Capture the cell that displays the provided text and extract its [X, Y] central coordinate. 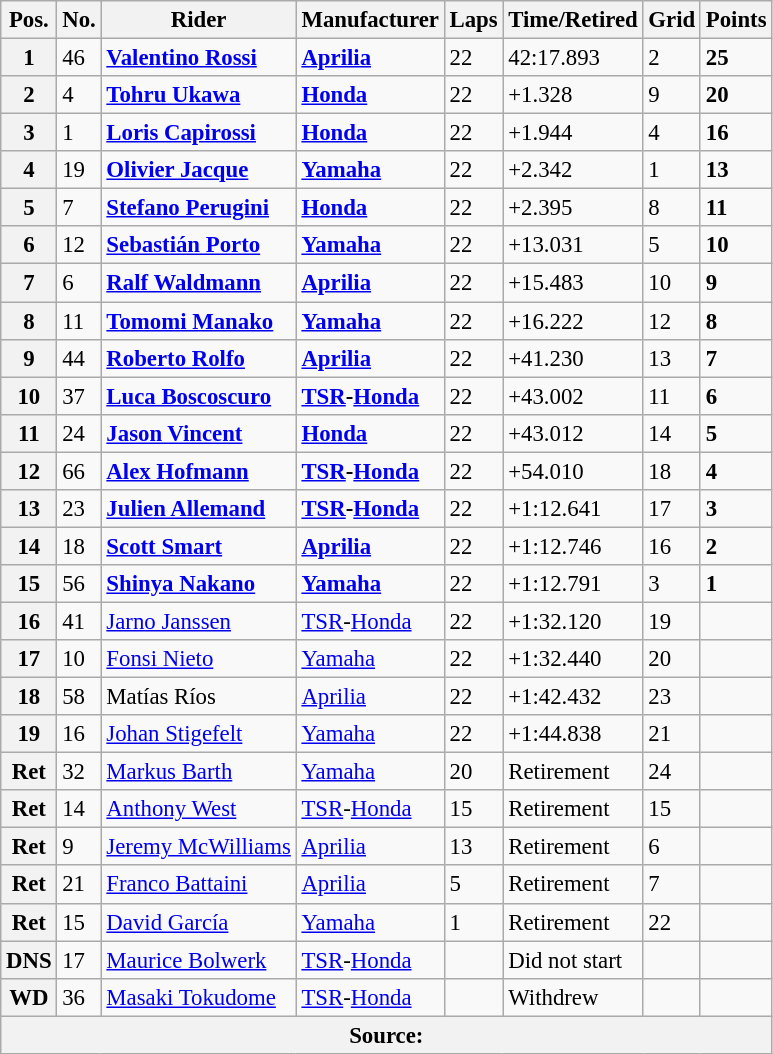
Jason Vincent [198, 433]
Franco Battaini [198, 885]
Scott Smart [198, 546]
+1:32.440 [573, 659]
Withdrew [573, 997]
Alex Hofmann [198, 471]
25 [736, 58]
Johan Stigefelt [198, 734]
Maurice Bolwerk [198, 960]
58 [79, 697]
Rider [198, 20]
+43.002 [573, 396]
Ralf Waldmann [198, 283]
Valentino Rossi [198, 58]
Julien Allemand [198, 509]
Grid [672, 20]
Olivier Jacque [198, 170]
Tomomi Manako [198, 321]
36 [79, 997]
Tohru Ukawa [198, 95]
41 [79, 621]
37 [79, 396]
Pos. [29, 20]
Markus Barth [198, 772]
Jarno Janssen [198, 621]
+13.031 [573, 245]
Sebastián Porto [198, 245]
+41.230 [573, 358]
Jeremy McWilliams [198, 847]
WD [29, 997]
+1.328 [573, 95]
DNS [29, 960]
+1.944 [573, 133]
+2.395 [573, 208]
32 [79, 772]
56 [79, 584]
+1:12.791 [573, 584]
+54.010 [573, 471]
Source: [386, 1035]
+1:42.432 [573, 697]
Anthony West [198, 809]
Shinya Nakano [198, 584]
+1:32.120 [573, 621]
No. [79, 20]
Points [736, 20]
46 [79, 58]
Fonsi Nieto [198, 659]
Laps [474, 20]
Masaki Tokudome [198, 997]
Did not start [573, 960]
+1:12.746 [573, 546]
66 [79, 471]
+1:12.641 [573, 509]
+15.483 [573, 283]
+43.012 [573, 433]
+16.222 [573, 321]
+1:44.838 [573, 734]
Stefano Perugini [198, 208]
David García [198, 922]
Time/Retired [573, 20]
42:17.893 [573, 58]
+2.342 [573, 170]
Manufacturer [370, 20]
Loris Capirossi [198, 133]
44 [79, 358]
Luca Boscoscuro [198, 396]
Roberto Rolfo [198, 358]
Matías Ríos [198, 697]
